Detect which cell encompasses the target text, then output its [x, y] center coordinate. 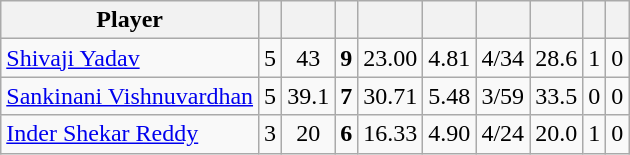
Sankinani Vishnuvardhan [130, 96]
30.71 [390, 96]
7 [346, 96]
4/34 [503, 58]
3/59 [503, 96]
Inder Shekar Reddy [130, 134]
33.5 [556, 96]
20.0 [556, 134]
Shivaji Yadav [130, 58]
4.81 [450, 58]
3 [270, 134]
39.1 [308, 96]
5.48 [450, 96]
4/24 [503, 134]
6 [346, 134]
43 [308, 58]
28.6 [556, 58]
Player [130, 20]
9 [346, 58]
23.00 [390, 58]
16.33 [390, 134]
4.90 [450, 134]
20 [308, 134]
